Capture the cell that displays the provided text and extract its [X, Y] central coordinate. 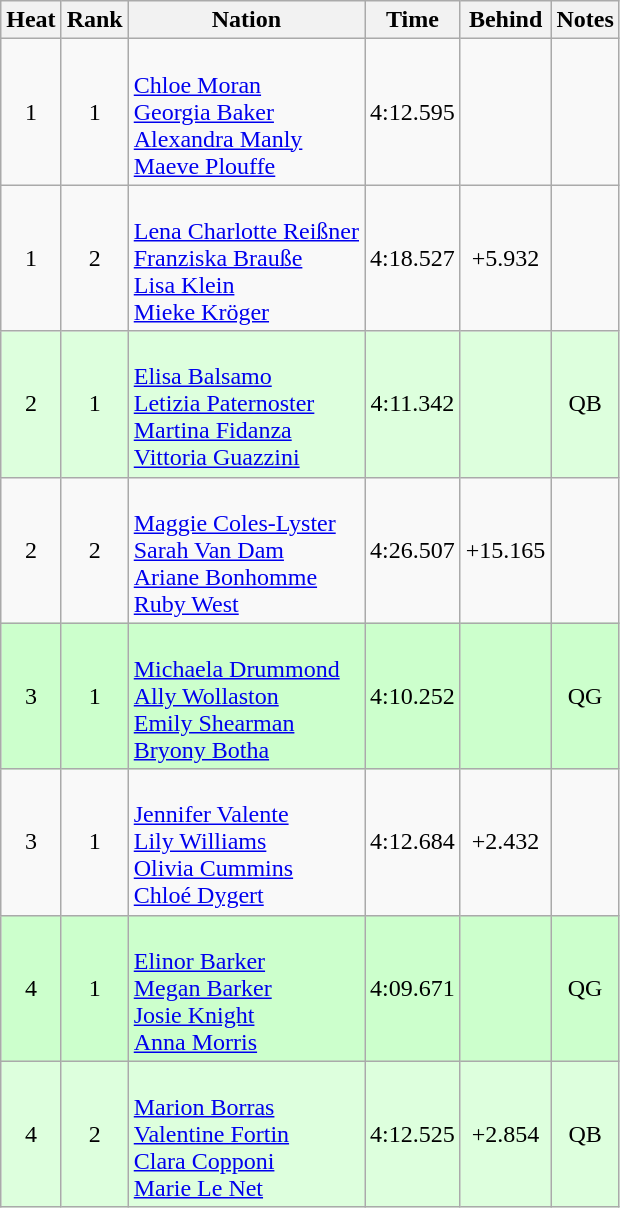
4:12.595 [413, 112]
4:12.525 [413, 1134]
Notes [585, 20]
Maggie Coles-LysterSarah Van DamAriane BonhommeRuby West [246, 550]
Marion BorrasValentine FortinClara CopponiMarie Le Net [246, 1134]
Time [413, 20]
Nation [246, 20]
+2.854 [506, 1134]
Rank [94, 20]
Michaela DrummondAlly WollastonEmily ShearmanBryony Botha [246, 696]
4:18.527 [413, 258]
Lena Charlotte ReißnerFranziska BraußeLisa KleinMieke Kröger [246, 258]
Heat [31, 20]
Elinor BarkerMegan BarkerJosie KnightAnna Morris [246, 988]
Behind [506, 20]
Jennifer ValenteLily WilliamsOlivia CumminsChloé Dygert [246, 842]
+15.165 [506, 550]
4:12.684 [413, 842]
4:26.507 [413, 550]
Chloe MoranGeorgia BakerAlexandra ManlyMaeve Plouffe [246, 112]
Elisa BalsamoLetizia PaternosterMartina FidanzaVittoria Guazzini [246, 404]
4:11.342 [413, 404]
+2.432 [506, 842]
4:09.671 [413, 988]
+5.932 [506, 258]
4:10.252 [413, 696]
